Detect which cell encompasses the target text, then output its (X, Y) center coordinate. 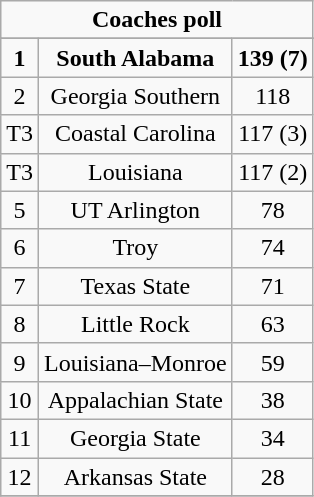
Little Rock (135, 324)
Troy (135, 248)
11 (20, 438)
63 (272, 324)
59 (272, 362)
Louisiana–Monroe (135, 362)
12 (20, 477)
2 (20, 96)
117 (2) (272, 172)
6 (20, 248)
Georgia Southern (135, 96)
Texas State (135, 286)
9 (20, 362)
Louisiana (135, 172)
38 (272, 400)
South Alabama (135, 58)
118 (272, 96)
Appalachian State (135, 400)
28 (272, 477)
5 (20, 210)
139 (7) (272, 58)
Arkansas State (135, 477)
Georgia State (135, 438)
117 (3) (272, 134)
Coastal Carolina (135, 134)
71 (272, 286)
8 (20, 324)
7 (20, 286)
Coaches poll (157, 20)
34 (272, 438)
1 (20, 58)
74 (272, 248)
10 (20, 400)
78 (272, 210)
UT Arlington (135, 210)
